Pinpoint the cell where the given text exists, returning its (x, y) midpoint coordinate. 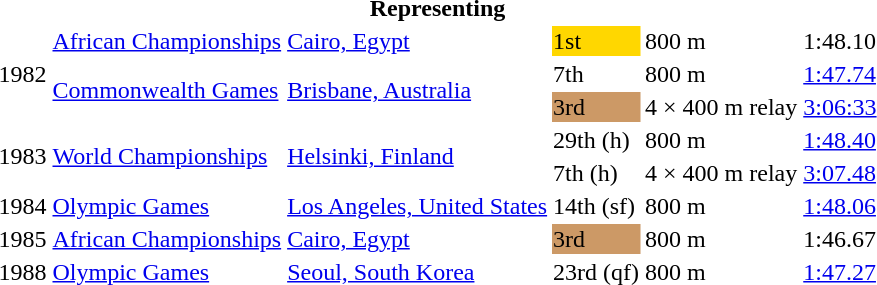
Los Angeles, United States (418, 206)
Commonwealth Games (167, 90)
World Championships (167, 156)
14th (sf) (596, 206)
29th (h) (596, 140)
Brisbane, Australia (418, 90)
Olympic Games (167, 206)
Helsinki, Finland (418, 156)
1st (596, 41)
7th (h) (596, 173)
7th (596, 74)
